Detect which cell encompasses the target text, then output its [x, y] center coordinate. 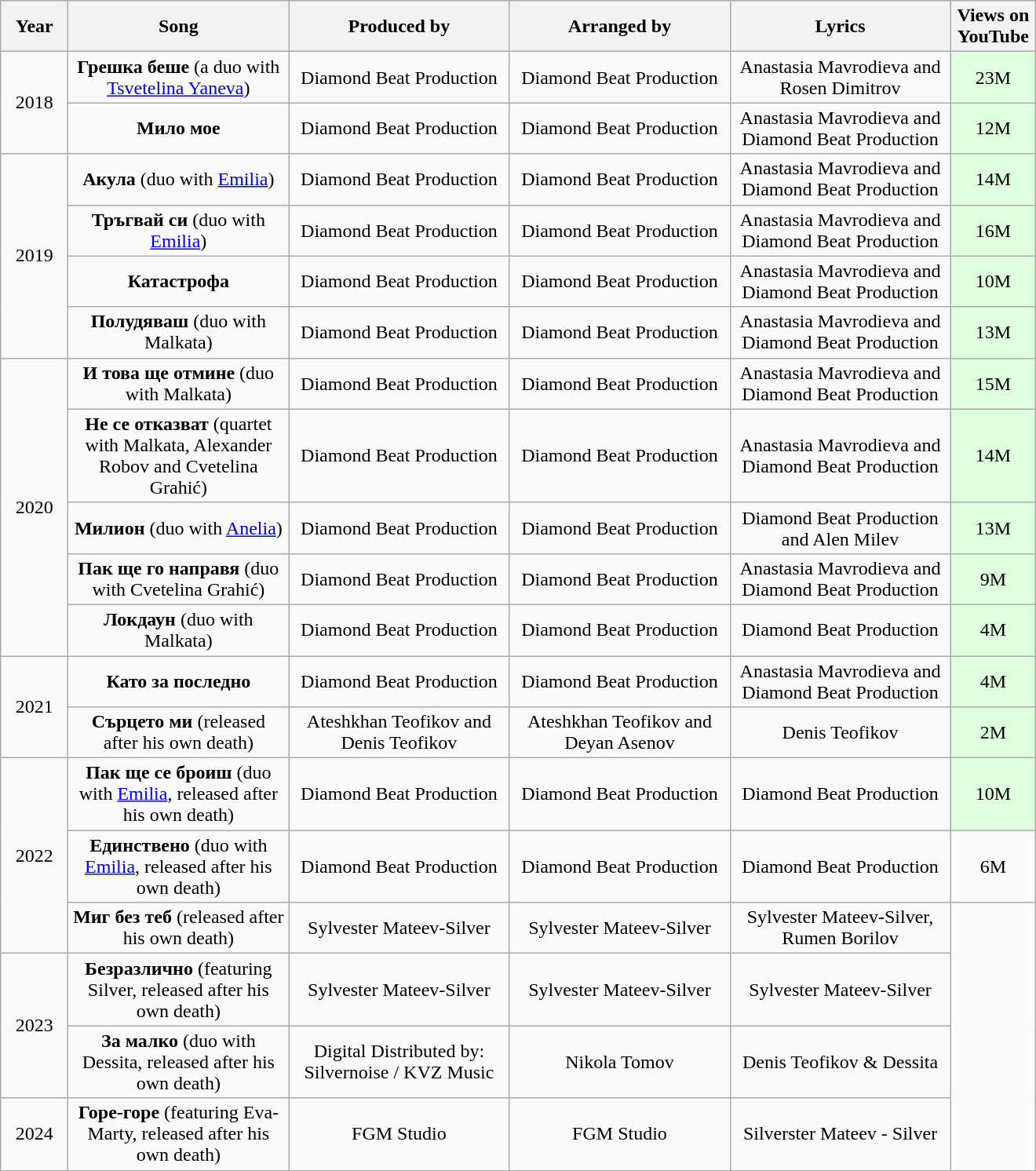
12M [994, 129]
Не се отказват (quartet with Malkata, Alexander Robov and Cvetelina Grahić) [179, 455]
Arranged by [620, 27]
Безразлично (featuring Silver, released after his own death) [179, 990]
2020 [35, 507]
И това ще отмине (duo with Malkata) [179, 383]
Грешка беше (a duo with Tsvetelina Yaneva) [179, 77]
Anastasia Mavrodieva and Rosen Dimitrov [840, 77]
Lyrics [840, 27]
Единствено (duo with Emilia, released after his own death) [179, 866]
Катастрофа [179, 281]
2022 [35, 855]
Digital Distributed by: Silvernoise / KVZ Music [399, 1062]
Denis Teofikov [840, 733]
2021 [35, 707]
15M [994, 383]
Акула (duo with Emilia) [179, 179]
9M [994, 579]
2018 [35, 103]
Полудяваш (duo with Malkata) [179, 333]
Produced by [399, 27]
Пак ще го направя (duo with Cvetelina Grahić) [179, 579]
Ateshkhan Teofikov and Denis Teofikov [399, 733]
Sylvester Mateev-Silver, Rumen Borilov [840, 928]
6M [994, 866]
Локдаун (duo with Malkata) [179, 629]
2M [994, 733]
Song [179, 27]
Ateshkhan Teofikov and Deyan Asenov [620, 733]
Views on YouTube [994, 27]
Denis Teofikov & Dessita [840, 1062]
Diamond Beat Production and Alen Milev [840, 527]
2023 [35, 1026]
Silverster Mateev - Silver [840, 1134]
Nikola Tomov [620, 1062]
Милион (duo with Anelia) [179, 527]
За малко (duo with Dessita, released after his own death) [179, 1062]
Year [35, 27]
Сърцето ми (released after his own death) [179, 733]
Като за последно [179, 681]
Пак ще се броиш (duo with Emilia, released after his own death) [179, 794]
23M [994, 77]
Горе-горе (featuring Eva-Marty, released after his own death) [179, 1134]
2019 [35, 256]
16M [994, 231]
Тръгвай си (duo with Emilia) [179, 231]
Мило мое [179, 129]
Миг без теб (released after his own death) [179, 928]
2024 [35, 1134]
